For the text-containing cell, return its midpoint in [X, Y] coordinate format. 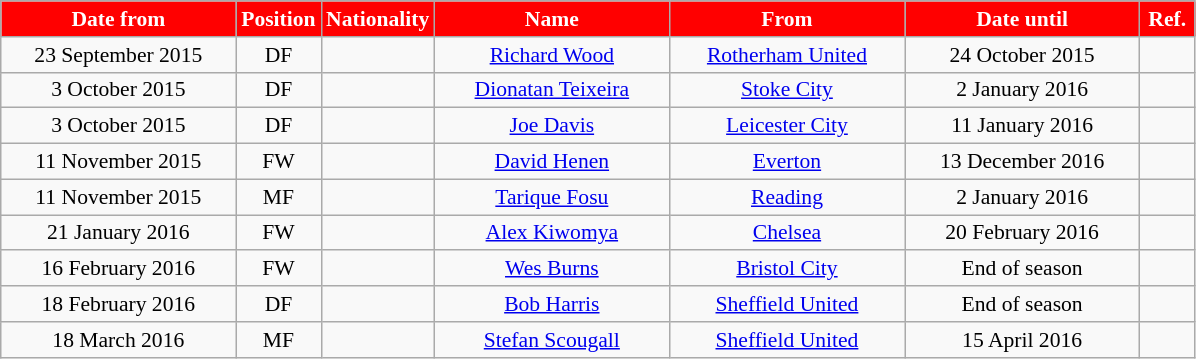
13 December 2016 [1022, 162]
Stoke City [786, 90]
David Henen [552, 162]
23 September 2015 [118, 55]
Bob Harris [552, 304]
Joe Davis [552, 126]
Wes Burns [552, 269]
11 January 2016 [1022, 126]
Chelsea [786, 233]
24 October 2015 [1022, 55]
15 April 2016 [1022, 340]
Richard Wood [552, 55]
21 January 2016 [118, 233]
Tarique Fosu [552, 197]
Everton [786, 162]
Nationality [378, 19]
Bristol City [786, 269]
Date until [1022, 19]
Dionatan Teixeira [552, 90]
18 February 2016 [118, 304]
Leicester City [786, 126]
Position [278, 19]
Ref. [1168, 19]
Alex Kiwomya [552, 233]
16 February 2016 [118, 269]
Date from [118, 19]
20 February 2016 [1022, 233]
Name [552, 19]
Reading [786, 197]
Rotherham United [786, 55]
18 March 2016 [118, 340]
From [786, 19]
Stefan Scougall [552, 340]
